Extract the [x, y] coordinate from the center of the cell holding the provided text.  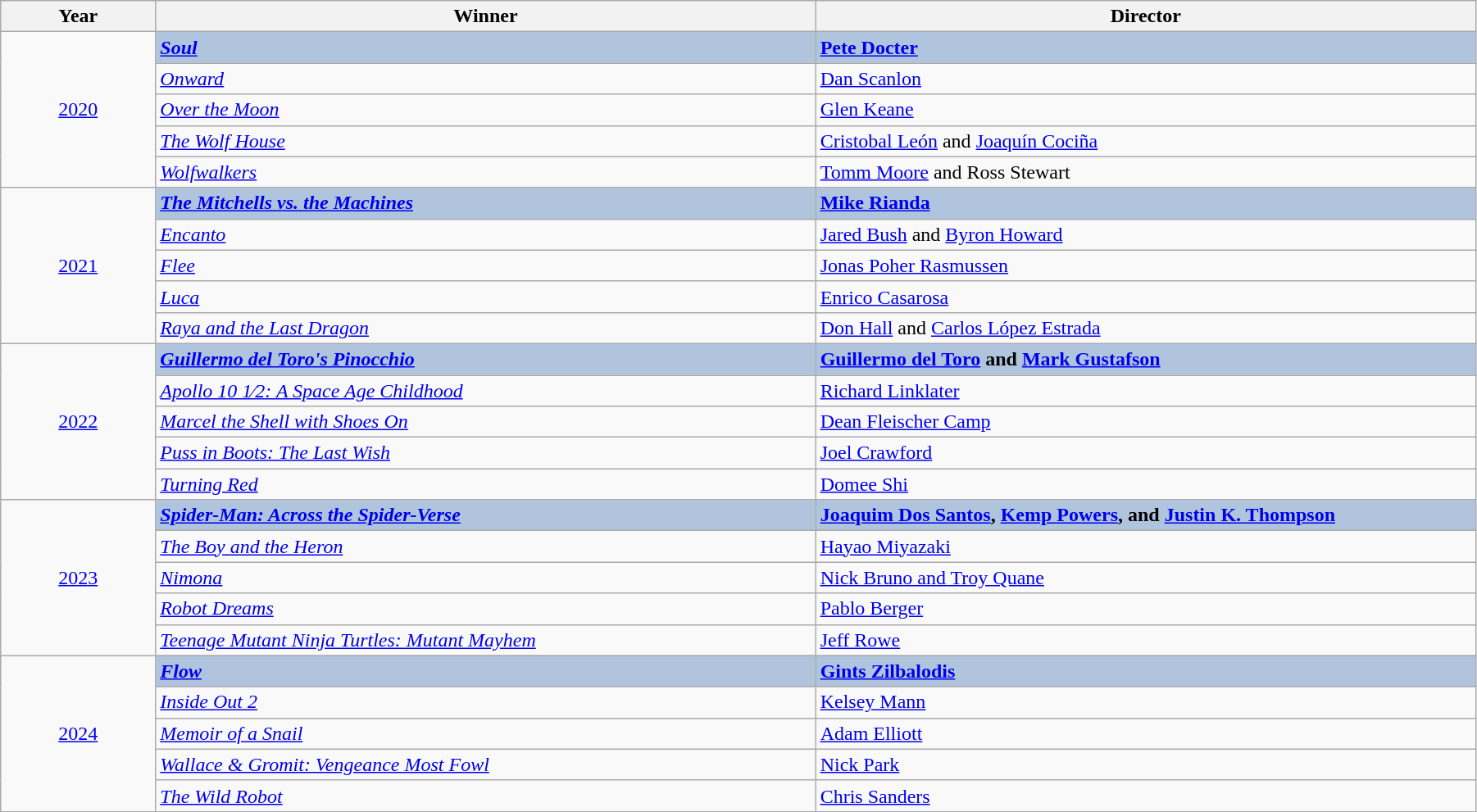
Raya and the Last Dragon [485, 328]
Guillermo del Toro's Pinocchio [485, 359]
Wolfwalkers [485, 172]
Enrico Casarosa [1146, 297]
Pete Docter [1146, 48]
Joel Crawford [1146, 453]
Gints Zilbalodis [1146, 671]
Nimona [485, 578]
Kelsey Mann [1146, 702]
Soul [485, 48]
Pablo Berger [1146, 609]
Flee [485, 265]
Spider-Man: Across the Spider-Verse [485, 515]
2020 [79, 110]
Nick Bruno and Troy Quane [1146, 578]
2023 [79, 578]
Flow [485, 671]
Tomm Moore and Ross Stewart [1146, 172]
The Wolf House [485, 141]
Adam Elliott [1146, 733]
Director [1146, 16]
Dean Fleischer Camp [1146, 422]
Cristobal León and Joaquín Cociña [1146, 141]
2022 [79, 421]
Luca [485, 297]
Guillermo del Toro and Mark Gustafson [1146, 359]
Chris Sanders [1146, 796]
Turning Red [485, 484]
Encanto [485, 234]
Onward [485, 79]
Marcel the Shell with Shoes On [485, 422]
Winner [485, 16]
The Mitchells vs. the Machines [485, 203]
Robot Dreams [485, 609]
Puss in Boots: The Last Wish [485, 453]
Mike Rianda [1146, 203]
Dan Scanlon [1146, 79]
The Boy and the Heron [485, 547]
Teenage Mutant Ninja Turtles: Mutant Mayhem [485, 640]
Wallace & Gromit: Vengeance Most Fowl [485, 764]
2021 [79, 265]
Jared Bush and Byron Howard [1146, 234]
Apollo 10 1⁄2: A Space Age Childhood [485, 391]
Inside Out 2 [485, 702]
Joaquim Dos Santos, Kemp Powers, and Justin K. Thompson [1146, 515]
Hayao Miyazaki [1146, 547]
Glen Keane [1146, 110]
Jeff Rowe [1146, 640]
The Wild Robot [485, 796]
Don Hall and Carlos López Estrada [1146, 328]
Richard Linklater [1146, 391]
Nick Park [1146, 764]
Memoir of a Snail [485, 733]
Year [79, 16]
Jonas Poher Rasmussen [1146, 265]
Domee Shi [1146, 484]
2024 [79, 733]
Over the Moon [485, 110]
